Search for the cell housing the specified text and yield its (x, y) center coordinate. 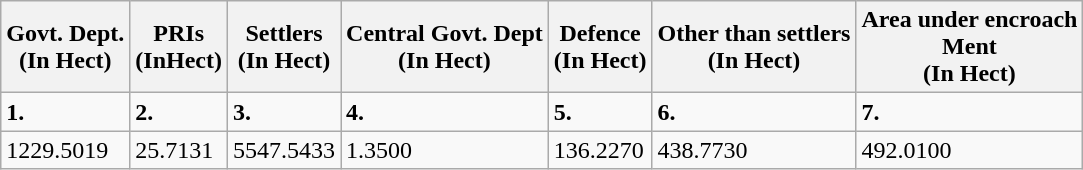
PRIs(InHect) (179, 47)
6. (754, 112)
1229.5019 (66, 150)
492.0100 (970, 150)
Settlers(In Hect) (284, 47)
1. (66, 112)
3. (284, 112)
136.2270 (600, 150)
Area under encroachMent(In Hect) (970, 47)
Central Govt. Dept(In Hect) (445, 47)
25.7131 (179, 150)
4. (445, 112)
438.7730 (754, 150)
Defence(In Hect) (600, 47)
Govt. Dept.(In Hect) (66, 47)
Other than settlers(In Hect) (754, 47)
7. (970, 112)
1.3500 (445, 150)
5547.5433 (284, 150)
2. (179, 112)
5. (600, 112)
